Extract the [x, y] coordinate from the center of the cell holding the provided text.  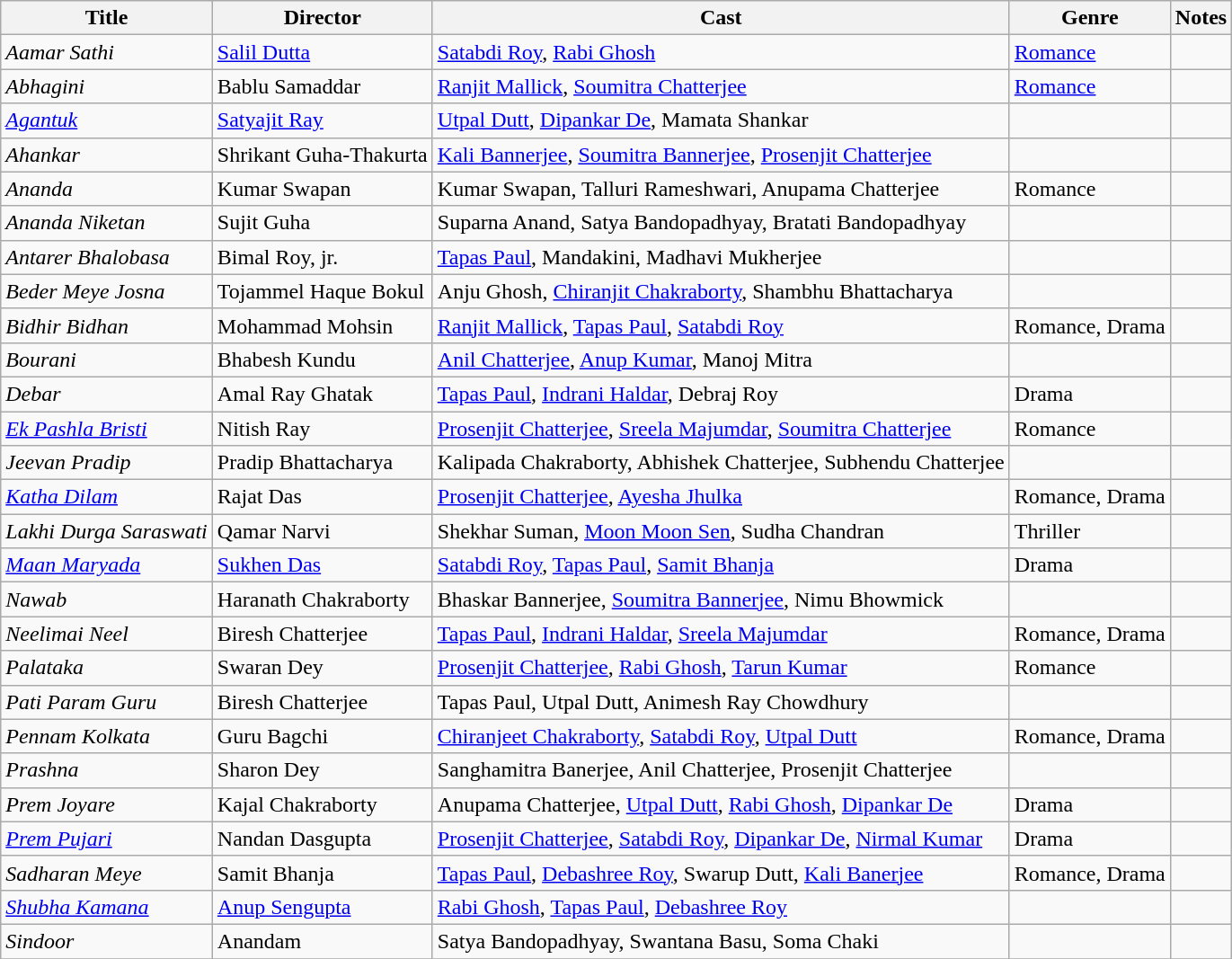
Jeevan Pradip [107, 463]
Chiranjeet Chakraborty, Satabdi Roy, Utpal Dutt [721, 736]
Pradip Bhattacharya [322, 463]
Tapas Paul, Indrani Haldar, Debraj Roy [721, 394]
Prem Pujari [107, 839]
Bhabesh Kundu [322, 360]
Prosenjit Chatterjee, Satabdi Roy, Dipankar De, Nirmal Kumar [721, 839]
Sanghamitra Banerjee, Anil Chatterjee, Prosenjit Chatterjee [721, 770]
Shekhar Suman, Moon Moon Sen, Sudha Chandran [721, 531]
Notes [1201, 18]
Guru Bagchi [322, 736]
Nitish Ray [322, 429]
Pati Param Guru [107, 702]
Bablu Samaddar [322, 86]
Rajat Das [322, 497]
Bhaskar Bannerjee, Soumitra Bannerjee, Nimu Bhowmick [721, 599]
Prosenjit Chatterjee, Rabi Ghosh, Tarun Kumar [721, 668]
Satabdi Roy, Rabi Ghosh [721, 52]
Prem Joyare [107, 804]
Pennam Kolkata [107, 736]
Prosenjit Chatterjee, Sreela Majumdar, Soumitra Chatterjee [721, 429]
Satabdi Roy, Tapas Paul, Samit Bhanja [721, 565]
Genre [1089, 18]
Rabi Ghosh, Tapas Paul, Debashree Roy [721, 907]
Anandam [322, 941]
Kali Bannerjee, Soumitra Bannerjee, Prosenjit Chatterjee [721, 155]
Sukhen Das [322, 565]
Title [107, 18]
Anup Sengupta [322, 907]
Aamar Sathi [107, 52]
Thriller [1089, 531]
Kalipada Chakraborty, Abhishek Chatterjee, Subhendu Chatterjee [721, 463]
Lakhi Durga Saraswati [107, 531]
Bimal Roy, jr. [322, 257]
Ananda [107, 189]
Agantuk [107, 120]
Tapas Paul, Mandakini, Madhavi Mukherjee [721, 257]
Sujit Guha [322, 223]
Prashna [107, 770]
Shrikant Guha-Thakurta [322, 155]
Swaran Dey [322, 668]
Bourani [107, 360]
Shubha Kamana [107, 907]
Ranjit Mallick, Tapas Paul, Satabdi Roy [721, 325]
Anil Chatterjee, Anup Kumar, Manoj Mitra [721, 360]
Haranath Chakraborty [322, 599]
Ahankar [107, 155]
Anupama Chatterjee, Utpal Dutt, Rabi Ghosh, Dipankar De [721, 804]
Katha Dilam [107, 497]
Amal Ray Ghatak [322, 394]
Sadharan Meye [107, 873]
Beder Meye Josna [107, 291]
Sharon Dey [322, 770]
Suparna Anand, Satya Bandopadhyay, Bratati Bandopadhyay [721, 223]
Bidhir Bidhan [107, 325]
Debar [107, 394]
Palataka [107, 668]
Satya Bandopadhyay, Swantana Basu, Soma Chaki [721, 941]
Anju Ghosh, Chiranjit Chakraborty, Shambhu Bhattacharya [721, 291]
Ek Pashla Bristi [107, 429]
Satyajit Ray [322, 120]
Tapas Paul, Debashree Roy, Swarup Dutt, Kali Banerjee [721, 873]
Salil Dutta [322, 52]
Tapas Paul, Utpal Dutt, Animesh Ray Chowdhury [721, 702]
Neelimai Neel [107, 634]
Utpal Dutt, Dipankar De, Mamata Shankar [721, 120]
Nawab [107, 599]
Tapas Paul, Indrani Haldar, Sreela Majumdar [721, 634]
Maan Maryada [107, 565]
Sindoor [107, 941]
Antarer Bhalobasa [107, 257]
Samit Bhanja [322, 873]
Kajal Chakraborty [322, 804]
Qamar Narvi [322, 531]
Cast [721, 18]
Nandan Dasgupta [322, 839]
Ananda Niketan [107, 223]
Kumar Swapan [322, 189]
Ranjit Mallick, Soumitra Chatterjee [721, 86]
Kumar Swapan, Talluri Rameshwari, Anupama Chatterjee [721, 189]
Abhagini [107, 86]
Director [322, 18]
Prosenjit Chatterjee, Ayesha Jhulka [721, 497]
Tojammel Haque Bokul [322, 291]
Mohammad Mohsin [322, 325]
